Return [x, y] of the center of cell containing provided text 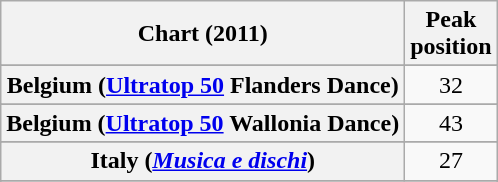
Chart (2011) [203, 34]
Belgium (Ultratop 50 Wallonia Dance) [203, 123]
43 [451, 123]
27 [451, 161]
Peakposition [451, 34]
Italy (Musica e dischi) [203, 161]
32 [451, 85]
Belgium (Ultratop 50 Flanders Dance) [203, 85]
